Return [X, Y] of the center of cell containing provided text 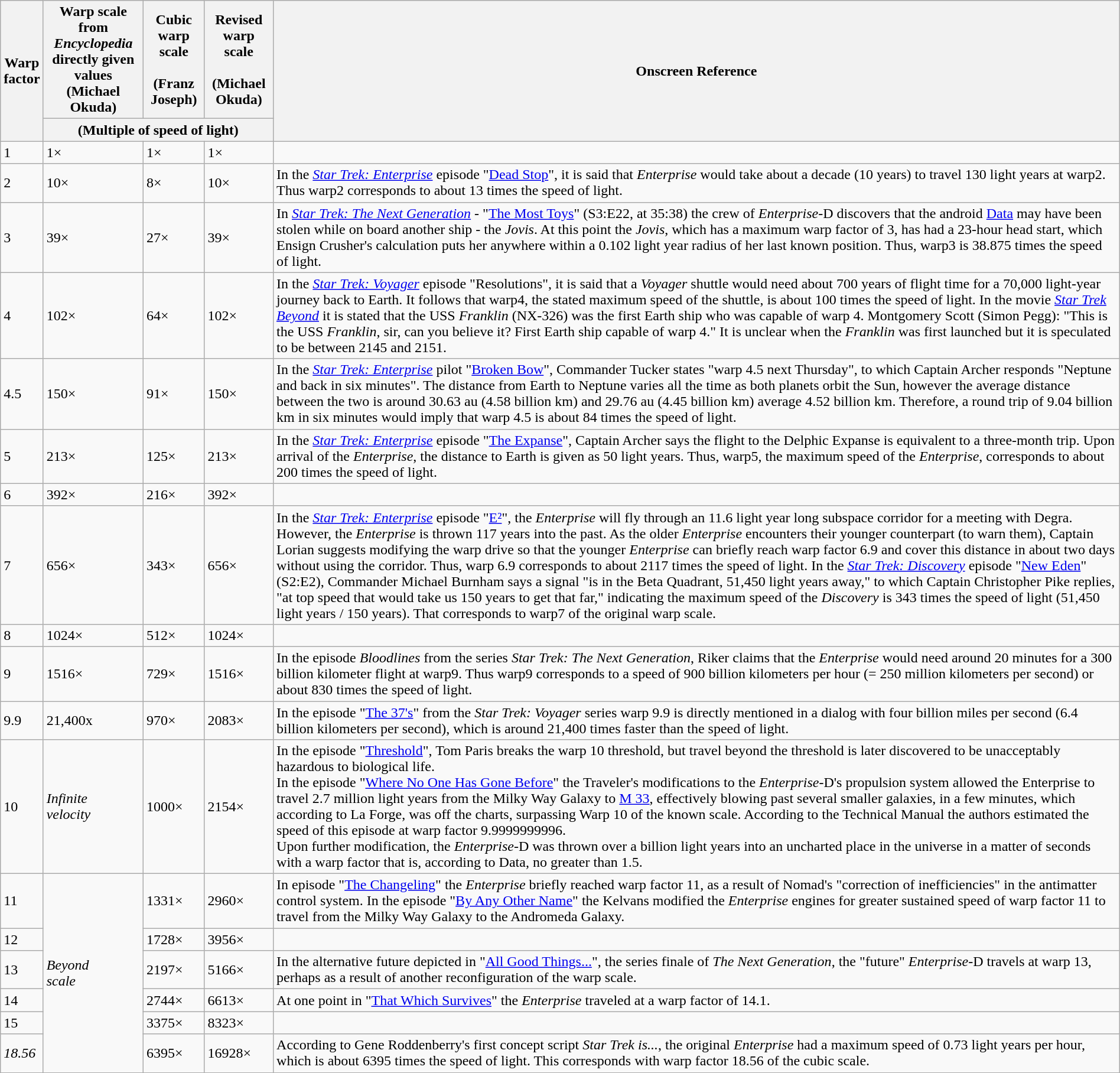
Warp scale from Encyclopediadirectly given values(Michael Okuda) [93, 60]
3956× [239, 939]
18.56 [22, 1053]
512× [174, 635]
Onscreen Reference [697, 71]
13 [22, 970]
Beyondscale [93, 973]
27× [174, 238]
2083× [239, 720]
Warpfactor [22, 71]
(Multiple of speed of light) [158, 130]
4.5 [22, 394]
729× [174, 674]
6 [22, 495]
2197× [174, 970]
2744× [174, 1000]
3 [22, 238]
343× [174, 565]
15 [22, 1023]
1000× [174, 807]
Revised warp scale(Michael Okuda) [239, 60]
1 [22, 152]
64× [174, 316]
9 [22, 674]
91× [174, 394]
2154× [239, 807]
125× [174, 456]
8× [174, 183]
16928× [239, 1053]
5166× [239, 970]
2 [22, 183]
Infinitevelocity [93, 807]
6613× [239, 1000]
8323× [239, 1023]
11 [22, 901]
Cubic warp scale(Franz Joseph) [174, 60]
14 [22, 1000]
1728× [174, 939]
5 [22, 456]
At one point in "That Which Survives" the Enterprise traveled at a warp factor of 14.1. [697, 1000]
21,400x [93, 720]
7 [22, 565]
216× [174, 495]
4 [22, 316]
8 [22, 635]
6395× [174, 1053]
970× [174, 720]
12 [22, 939]
1331× [174, 901]
10 [22, 807]
9.9 [22, 720]
3375× [174, 1023]
2960× [239, 901]
